Locate the cell with the specified text and output its [X, Y] center coordinate. 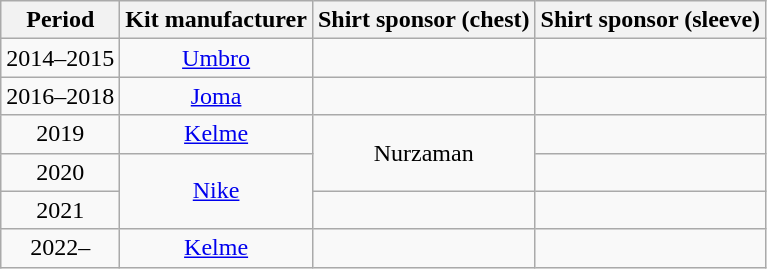
Nurzaman [424, 153]
Period [60, 20]
Joma [216, 96]
2020 [60, 172]
Shirt sponsor (sleeve) [650, 20]
2014–2015 [60, 58]
Shirt sponsor (chest) [424, 20]
Umbro [216, 58]
2022– [60, 248]
2019 [60, 134]
Kit manufacturer [216, 20]
2016–2018 [60, 96]
Nike [216, 191]
2021 [60, 210]
